Scan for the cell matching the given text and deliver its [X, Y] coordinate at center. 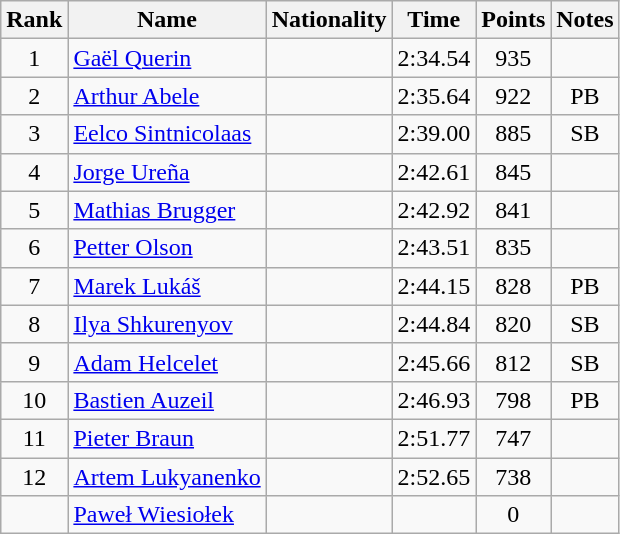
Nationality [329, 20]
7 [34, 286]
Points [514, 20]
Notes [585, 20]
Name [167, 20]
10 [34, 400]
Adam Helcelet [167, 362]
2:45.66 [434, 362]
Rank [34, 20]
Jorge Ureña [167, 172]
747 [514, 438]
2:43.51 [434, 248]
4 [34, 172]
828 [514, 286]
2:51.77 [434, 438]
1 [34, 58]
Petter Olson [167, 248]
Arthur Abele [167, 96]
835 [514, 248]
885 [514, 134]
Paweł Wiesiołek [167, 515]
9 [34, 362]
738 [514, 477]
935 [514, 58]
Mathias Brugger [167, 210]
841 [514, 210]
Pieter Braun [167, 438]
Ilya Shkurenyov [167, 324]
3 [34, 134]
2:44.84 [434, 324]
2:39.00 [434, 134]
812 [514, 362]
2:52.65 [434, 477]
2:42.92 [434, 210]
Artem Lukyanenko [167, 477]
6 [34, 248]
2:44.15 [434, 286]
Gaël Querin [167, 58]
Time [434, 20]
922 [514, 96]
798 [514, 400]
Bastien Auzeil [167, 400]
2:42.61 [434, 172]
820 [514, 324]
0 [514, 515]
2 [34, 96]
5 [34, 210]
2:46.93 [434, 400]
2:34.54 [434, 58]
11 [34, 438]
2:35.64 [434, 96]
12 [34, 477]
8 [34, 324]
Eelco Sintnicolaas [167, 134]
Marek Lukáš [167, 286]
845 [514, 172]
